Locate the cell with the specified text and output its (X, Y) center coordinate. 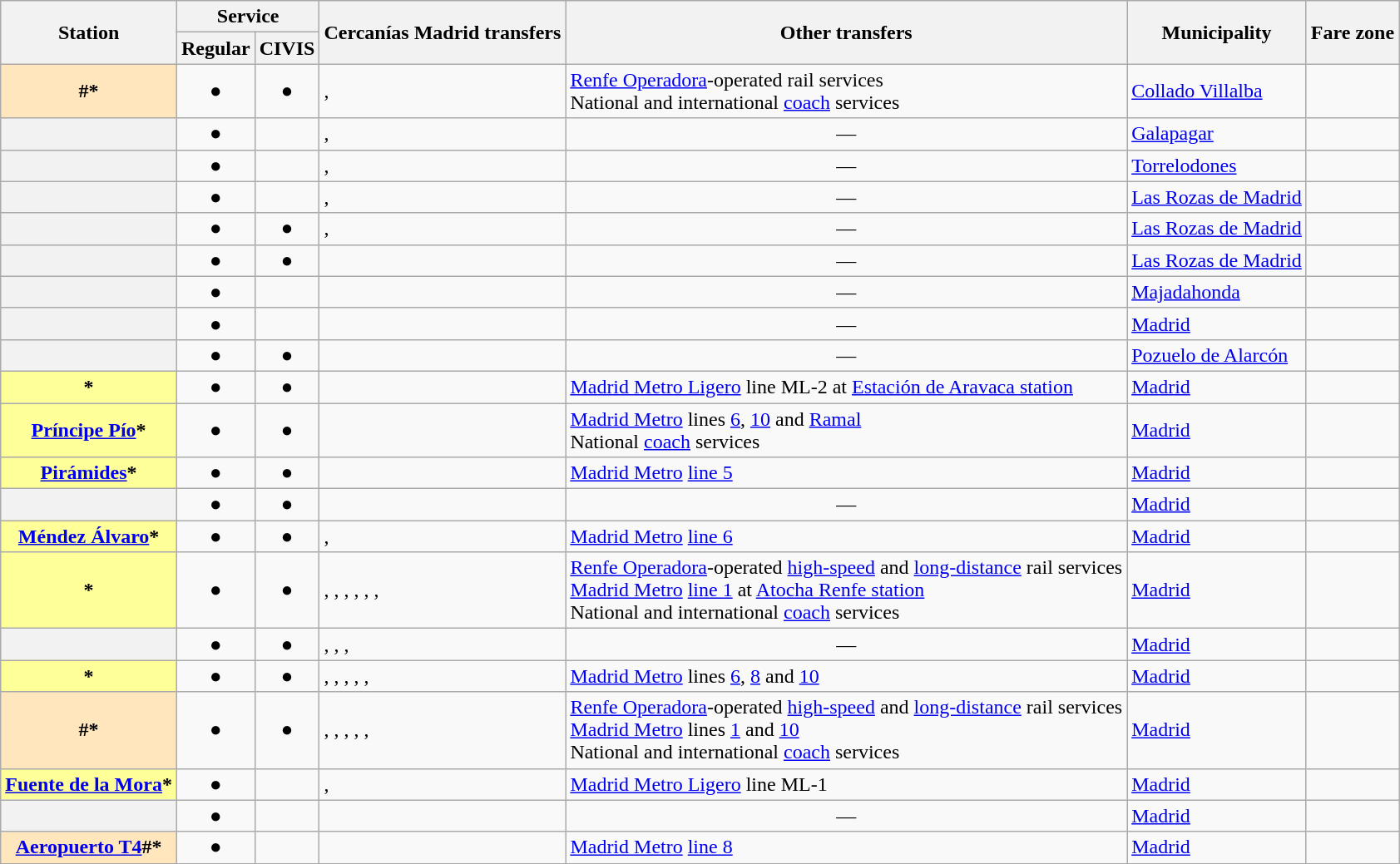
Madrid Metro Ligero line ML-1 (847, 784)
Renfe Operadora-operated high-speed and long-distance rail servicesMadrid Metro lines 1 and 10 National and international coach services (847, 730)
Municipality (1217, 32)
Méndez Álvaro* (89, 536)
Galapagar (1217, 134)
Pozuelo de Alarcón (1217, 355)
Cercanías Madrid transfers (443, 32)
Madrid Metro line 5 (847, 473)
Príncipe Pío* (89, 429)
Fuente de la Mora* (89, 784)
, , , , , , (443, 590)
Majadahonda (1217, 292)
Service (248, 17)
, , , (443, 644)
Regular (215, 48)
Pirámides* (89, 473)
Collado Villalba (1217, 91)
Station (89, 32)
Renfe Operadora-operated rail services National and international coach services (847, 91)
Madrid Metro line 6 (847, 536)
Fare zone (1353, 32)
Other transfers (847, 32)
Aeropuerto T4#* (89, 847)
Madrid Metro lines 6, 10 and Ramal National coach services (847, 429)
Madrid Metro Ligero line ML-2 at Estación de Aravaca station (847, 387)
CIVIS (287, 48)
Torrelodones (1217, 165)
Madrid Metro lines 6, 8 and 10 (847, 676)
Madrid Metro line 8 (847, 847)
